Determine the [X, Y] coordinate at the center of the cell enclosing the given text.  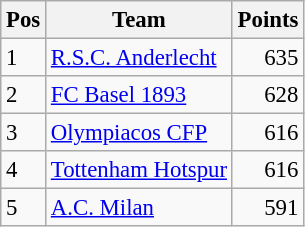
Team [140, 20]
A.C. Milan [140, 208]
Points [268, 20]
628 [268, 95]
Pos [24, 20]
5 [24, 208]
4 [24, 170]
R.S.C. Anderlecht [140, 58]
Tottenham Hotspur [140, 170]
3 [24, 133]
Olympiacos CFP [140, 133]
635 [268, 58]
1 [24, 58]
591 [268, 208]
2 [24, 95]
FC Basel 1893 [140, 95]
